Pinpoint the cell where the given text exists, returning its [x, y] midpoint coordinate. 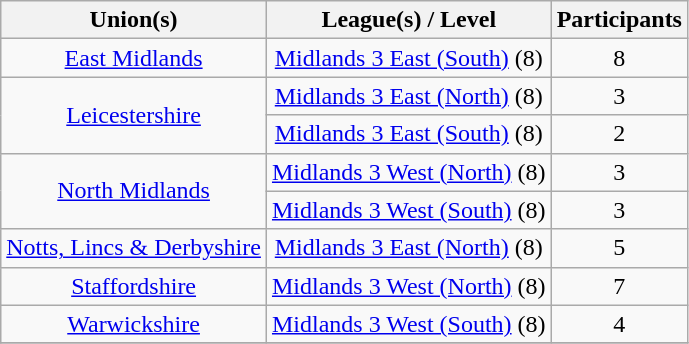
North Midlands [134, 191]
Warwickshire [134, 324]
East Midlands [134, 58]
4 [619, 324]
2 [619, 134]
Staffordshire [134, 286]
7 [619, 286]
Participants [619, 20]
Union(s) [134, 20]
Notts, Lincs & Derbyshire [134, 248]
8 [619, 58]
League(s) / Level [408, 20]
5 [619, 248]
Leicestershire [134, 115]
